Extract the [x, y] coordinate from the center of the cell holding the provided text.  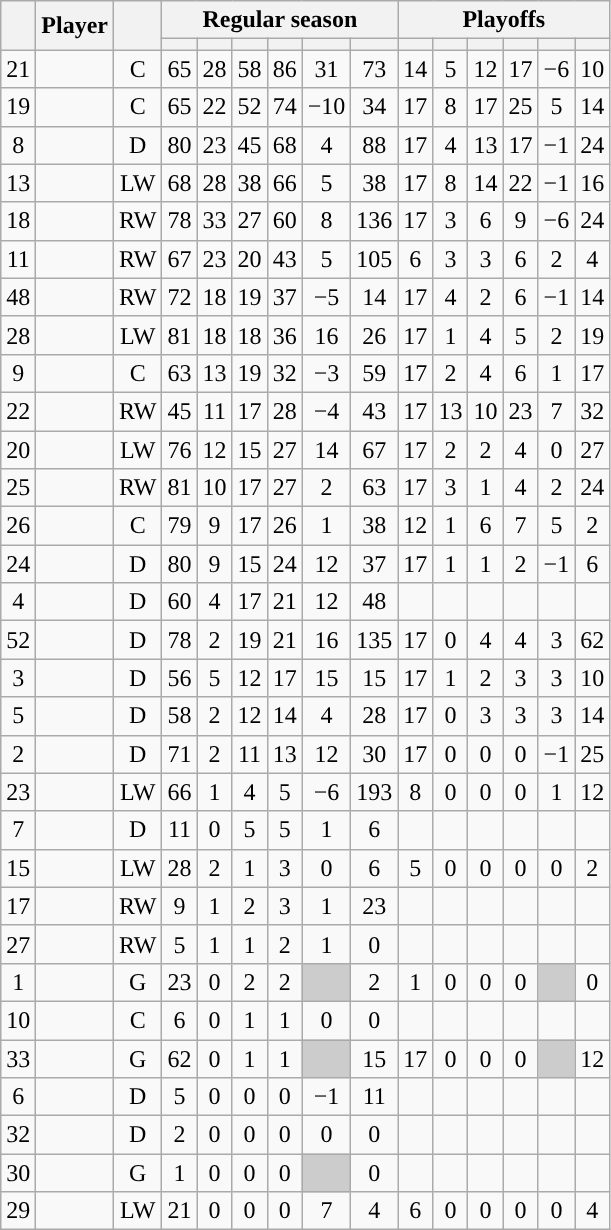
74 [284, 107]
56 [180, 678]
73 [374, 69]
136 [374, 221]
71 [180, 754]
−4 [326, 411]
Regular season [280, 20]
−10 [326, 107]
−5 [326, 297]
88 [374, 145]
79 [180, 526]
31 [326, 69]
193 [374, 792]
36 [284, 335]
76 [180, 449]
135 [374, 640]
86 [284, 69]
Player [75, 26]
59 [374, 373]
105 [374, 259]
Playoffs [504, 20]
−3 [326, 373]
29 [18, 1211]
72 [180, 297]
34 [374, 107]
